Locate the cell with the specified text and output its (x, y) center coordinate. 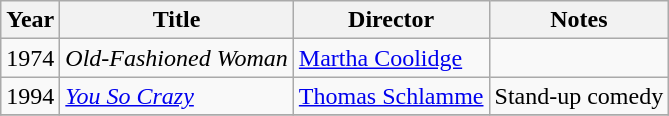
1994 (30, 96)
Old-Fashioned Woman (177, 58)
1974 (30, 58)
Thomas Schlamme (391, 96)
Stand-up comedy (579, 96)
Director (391, 20)
Martha Coolidge (391, 58)
Title (177, 20)
Year (30, 20)
You So Crazy (177, 96)
Notes (579, 20)
